Return the [X, Y] coordinate for the center point of the cell that contains the specified text.  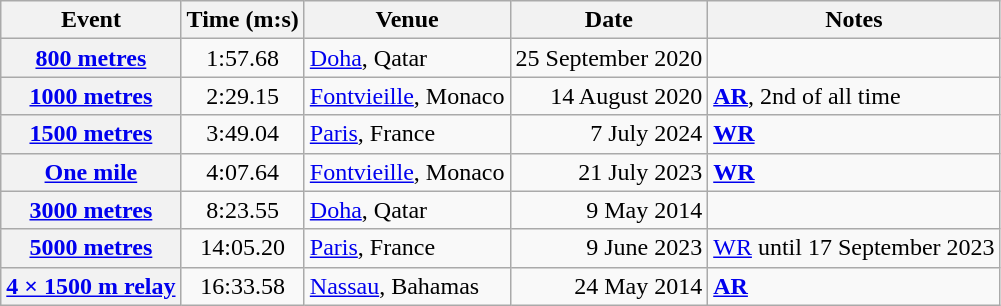
Date [609, 20]
14 August 2020 [609, 96]
14:05.20 [242, 248]
800 metres [91, 58]
24 May 2014 [609, 286]
AR [854, 286]
9 June 2023 [609, 248]
1:57.68 [242, 58]
3000 metres [91, 210]
1500 metres [91, 134]
2:29.15 [242, 96]
One mile [91, 172]
Event [91, 20]
3:49.04 [242, 134]
Nassau, Bahamas [407, 286]
9 May 2014 [609, 210]
WR until 17 September 2023 [854, 248]
8:23.55 [242, 210]
5000 metres [91, 248]
AR, 2nd of all time [854, 96]
Time (m:s) [242, 20]
1000 metres [91, 96]
16:33.58 [242, 286]
21 July 2023 [609, 172]
4:07.64 [242, 172]
25 September 2020 [609, 58]
Notes [854, 20]
Venue [407, 20]
4 × 1500 m relay [91, 286]
7 July 2024 [609, 134]
